Return the [X, Y] coordinate for the center point of the cell that contains the specified text.  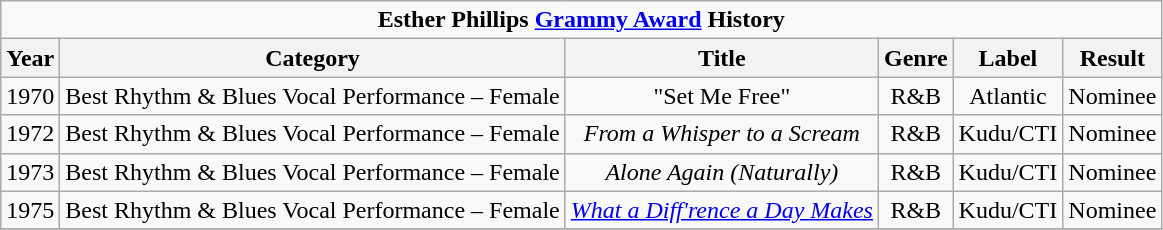
Atlantic [1008, 96]
"Set Me Free" [722, 96]
Genre [916, 58]
Label [1008, 58]
From a Whisper to a Scream [722, 134]
Title [722, 58]
What a Diff'rence a Day Makes [722, 210]
Result [1112, 58]
Year [30, 58]
Esther Phillips Grammy Award History [582, 20]
Alone Again (Naturally) [722, 172]
Category [312, 58]
1970 [30, 96]
1975 [30, 210]
1973 [30, 172]
1972 [30, 134]
